Pinpoint the cell where the given text exists, returning its [X, Y] midpoint coordinate. 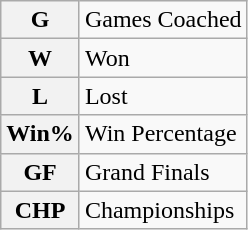
Won [163, 58]
W [40, 58]
GF [40, 172]
Games Coached [163, 20]
G [40, 20]
Grand Finals [163, 172]
Championships [163, 210]
Win% [40, 134]
Win Percentage [163, 134]
L [40, 96]
Lost [163, 96]
CHP [40, 210]
